Pinpoint the cell where the given text exists, returning its [x, y] midpoint coordinate. 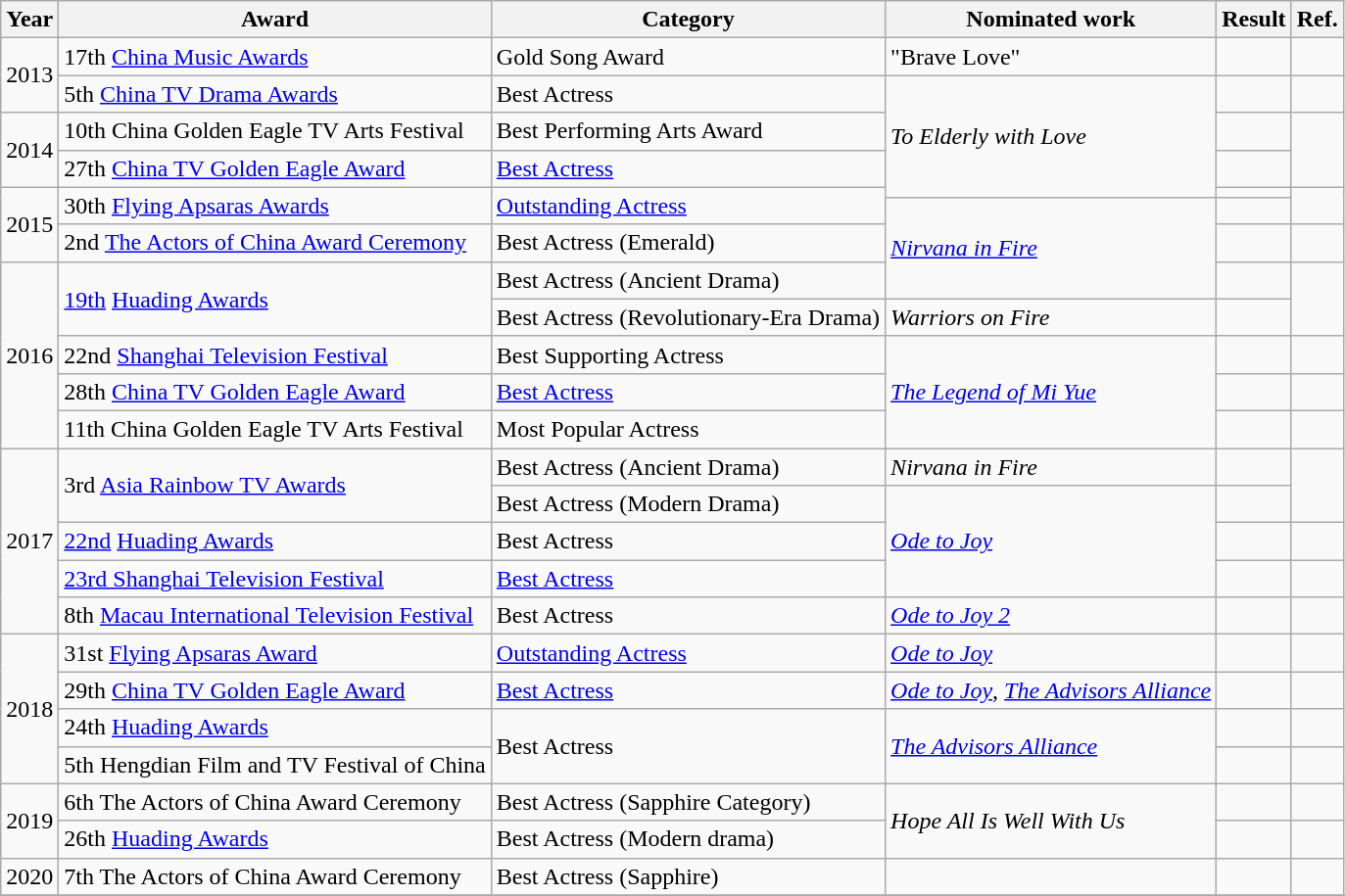
2019 [29, 821]
7th The Actors of China Award Ceremony [274, 876]
Most Popular Actress [688, 429]
Ref. [1317, 20]
24th Huading Awards [274, 728]
5th China TV Drama Awards [274, 94]
Gold Song Award [688, 57]
2020 [29, 876]
Best Actress (Modern drama) [688, 839]
Best Actress (Emerald) [688, 243]
2014 [29, 150]
Award [274, 20]
2016 [29, 354]
Ode to Joy, The Advisors Alliance [1051, 690]
23rd Shanghai Television Festival [274, 579]
Best Supporting Actress [688, 354]
26th Huading Awards [274, 839]
27th China TV Golden Eagle Award [274, 168]
29th China TV Golden Eagle Award [274, 690]
28th China TV Golden Eagle Award [274, 392]
The Advisors Alliance [1051, 746]
Best Actress (Sapphire Category) [688, 802]
22nd Huading Awards [274, 542]
2018 [29, 709]
10th China Golden Eagle TV Arts Festival [274, 131]
8th Macau International Television Festival [274, 616]
2nd The Actors of China Award Ceremony [274, 243]
2015 [29, 224]
3rd Asia Rainbow TV Awards [274, 486]
Nominated work [1051, 20]
2017 [29, 542]
To Elderly with Love [1051, 137]
Hope All Is Well With Us [1051, 821]
Warriors on Fire [1051, 317]
31st Flying Apsaras Award [274, 653]
30th Flying Apsaras Awards [274, 206]
22nd Shanghai Television Festival [274, 354]
5th Hengdian Film and TV Festival of China [274, 765]
"Brave Love" [1051, 57]
Category [688, 20]
The Legend of Mi Yue [1051, 392]
2013 [29, 75]
Ode to Joy 2 [1051, 616]
6th The Actors of China Award Ceremony [274, 802]
Best Actress (Sapphire) [688, 876]
11th China Golden Eagle TV Arts Festival [274, 429]
17th China Music Awards [274, 57]
Year [29, 20]
Best Actress (Modern Drama) [688, 504]
Result [1254, 20]
19th Huading Awards [274, 299]
Best Actress (Revolutionary-Era Drama) [688, 317]
Best Performing Arts Award [688, 131]
